Search for the cell housing the specified text and yield its (X, Y) center coordinate. 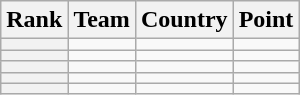
Rank (34, 20)
Team (102, 20)
Point (266, 20)
Country (184, 20)
